From the cell containing the given text, extract its center point as (X, Y) coordinate. 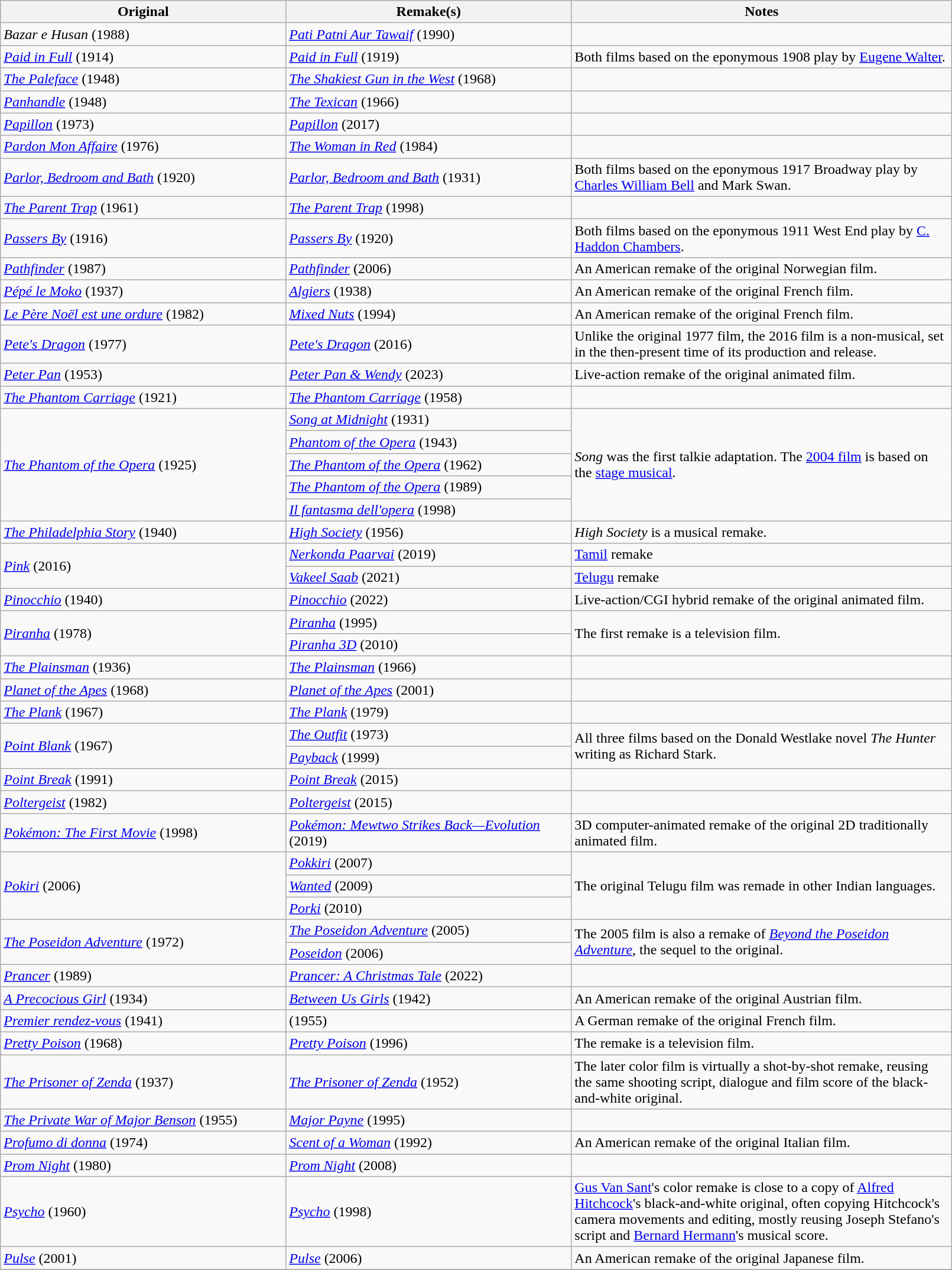
Original (143, 12)
Both films based on the eponymous 1908 play by Eugene Walter. (762, 57)
Pathfinder (1987) (143, 268)
Pinocchio (1940) (143, 600)
Vakeel Saab (2021) (429, 577)
Pokkiri (2007) (429, 863)
An American remake of the original Japanese film. (762, 1258)
Papillon (1973) (143, 124)
The Parent Trap (1998) (429, 208)
The Woman in Red (1984) (429, 147)
Passers By (1916) (143, 238)
Live-action/CGI hybrid remake of the original animated film. (762, 600)
The Plainsman (1966) (429, 667)
Paid in Full (1914) (143, 57)
Bazar e Husan (1988) (143, 34)
The Parent Trap (1961) (143, 208)
Pinocchio (2022) (429, 600)
Telugu remake (762, 577)
Poltergeist (2015) (429, 802)
Profumo di donna (1974) (143, 1143)
An American remake of the original Norwegian film. (762, 268)
Prom Night (2008) (429, 1165)
The Plainsman (1936) (143, 667)
Pulse (2001) (143, 1258)
Panhandle (1948) (143, 102)
A German remake of the original French film. (762, 1020)
High Society (1956) (429, 532)
The Phantom Carriage (1958) (429, 397)
Notes (762, 12)
The Plank (1979) (429, 712)
Algiers (1938) (429, 291)
An American remake of the original Italian film. (762, 1143)
Live-action remake of the original animated film. (762, 375)
Planet of the Apes (1968) (143, 690)
Major Payne (1995) (429, 1120)
Il fantasma dell'opera (1998) (429, 510)
Pokiri (2006) (143, 886)
Prom Night (1980) (143, 1165)
Prancer (1989) (143, 976)
Tamil remake (762, 555)
The Outfit (1973) (429, 735)
Point Break (2015) (429, 780)
Piranha (1978) (143, 633)
Mixed Nuts (1994) (429, 314)
Peter Pan (1953) (143, 375)
Pokémon: Mewtwo Strikes Back—Evolution (2019) (429, 832)
Pete's Dragon (1977) (143, 344)
A Precocious Girl (1934) (143, 998)
Pink (2016) (143, 566)
Porki (2010) (429, 908)
The Phantom of the Opera (1989) (429, 487)
Premier rendez-vous (1941) (143, 1020)
Remake(s) (429, 12)
The Poseidon Adventure (2005) (429, 931)
3D computer-animated remake of the original 2D traditionally animated film. (762, 832)
Papillon (2017) (429, 124)
Nerkonda Paarvai (2019) (429, 555)
All three films based on the Donald Westlake novel The Hunter writing as Richard Stark. (762, 746)
Pokémon: The First Movie (1998) (143, 832)
The Phantom Carriage (1921) (143, 397)
Point Blank (1967) (143, 746)
Pulse (2006) (429, 1258)
Scent of a Woman (1992) (429, 1143)
Both films based on the eponymous 1917 Broadway play by Charles William Bell and Mark Swan. (762, 177)
The remake is a television film. (762, 1043)
Pete's Dragon (2016) (429, 344)
Pépé le Moko (1937) (143, 291)
Pathfinder (2006) (429, 268)
The later color film is virtually a shot-by-shot remake, reusing the same shooting script, dialogue and film score of the black-and-white original. (762, 1082)
Pretty Poison (1968) (143, 1043)
Wanted (2009) (429, 886)
The Phantom of the Opera (1962) (429, 465)
Phantom of the Opera (1943) (429, 442)
Pretty Poison (1996) (429, 1043)
Poltergeist (1982) (143, 802)
The Shakiest Gun in the West (1968) (429, 79)
Piranha 3D (2010) (429, 644)
Psycho (1960) (143, 1212)
The Private War of Major Benson (1955) (143, 1120)
Parlor, Bedroom and Bath (1931) (429, 177)
Parlor, Bedroom and Bath (1920) (143, 177)
The Poseidon Adventure (1972) (143, 942)
High Society is a musical remake. (762, 532)
The Philadelphia Story (1940) (143, 532)
Planet of the Apes (2001) (429, 690)
The first remake is a television film. (762, 633)
Poseidon (2006) (429, 953)
The Prisoner of Zenda (1952) (429, 1082)
Pati Patni Aur Tawaif (1990) (429, 34)
Point Break (1991) (143, 780)
Payback (1999) (429, 757)
Passers By (1920) (429, 238)
The Phantom of the Opera (1925) (143, 465)
The Plank (1967) (143, 712)
Le Père Noël est une ordure (1982) (143, 314)
Song was the first talkie adaptation. The 2004 film is based on the stage musical. (762, 465)
Song at Midnight (1931) (429, 420)
The original Telugu film was remade in other Indian languages. (762, 886)
Peter Pan & Wendy (2023) (429, 375)
Between Us Girls (1942) (429, 998)
The Paleface (1948) (143, 79)
Psycho (1998) (429, 1212)
Pardon Mon Affaire (1976) (143, 147)
Piranha (1995) (429, 622)
Prancer: A Christmas Tale (2022) (429, 976)
Both films based on the eponymous 1911 West End play by C. Haddon Chambers. (762, 238)
Unlike the original 1977 film, the 2016 film is a non-musical, set in the then-present time of its production and release. (762, 344)
Paid in Full (1919) (429, 57)
The Texican (1966) (429, 102)
An American remake of the original Austrian film. (762, 998)
The Prisoner of Zenda (1937) (143, 1082)
The 2005 film is also a remake of Beyond the Poseidon Adventure, the sequel to the original. (762, 942)
(1955) (429, 1020)
